Search for the cell housing the specified text and yield its [X, Y] center coordinate. 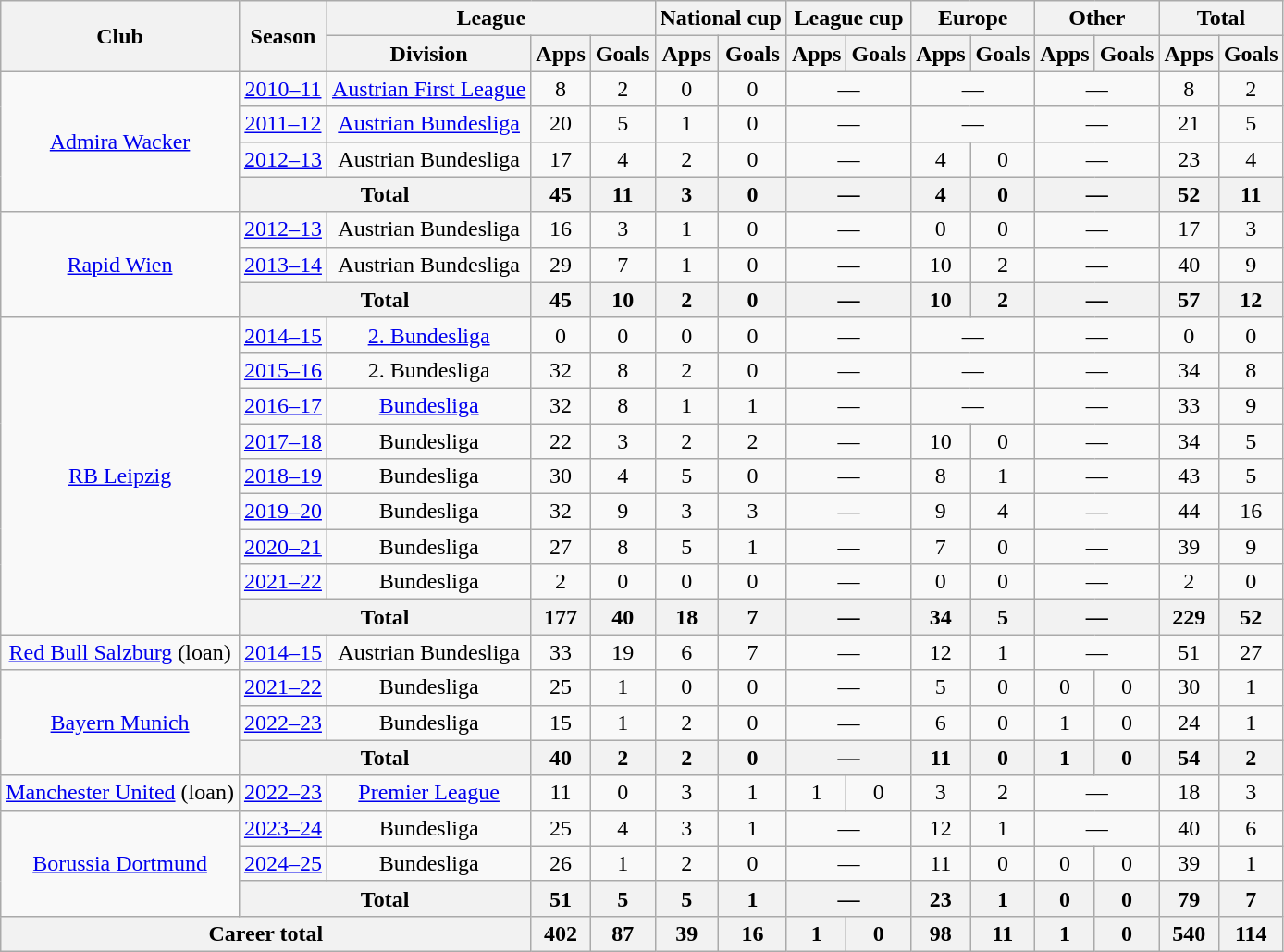
Division [428, 54]
2024–25 [283, 863]
Premier League [428, 793]
177 [561, 617]
Other [1097, 19]
79 [1189, 898]
229 [1189, 617]
Borussia Dortmund [120, 863]
2015–16 [283, 370]
87 [623, 933]
114 [1251, 933]
20 [561, 124]
Red Bull Salzburg (loan) [120, 652]
2016–17 [283, 405]
Career total [266, 933]
Admira Wacker [120, 142]
57 [1189, 300]
2023–24 [283, 828]
RB Leipzig [120, 476]
21 [1189, 124]
2011–12 [283, 124]
43 [1189, 476]
29 [561, 265]
15 [561, 723]
44 [1189, 512]
402 [561, 933]
2010–11 [283, 89]
Bayern Munich [120, 723]
24 [1189, 723]
Rapid Wien [120, 265]
2017–18 [283, 441]
22 [561, 441]
League cup [848, 19]
National cup [721, 19]
19 [623, 652]
Season [283, 36]
2018–19 [283, 476]
98 [941, 933]
Europe [973, 19]
54 [1189, 758]
540 [1189, 933]
2019–20 [283, 512]
Austrian First League [428, 89]
Manchester United (loan) [120, 793]
Club [120, 36]
League [490, 19]
2013–14 [283, 265]
26 [561, 863]
2020–21 [283, 547]
